Extract the [X, Y] coordinate from the center of the cell holding the provided text.  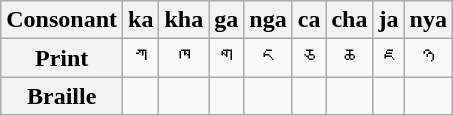
nga [268, 20]
ཁ [184, 58]
ང [268, 58]
Print [62, 58]
cha [350, 20]
ཇ [388, 58]
ག [226, 58]
ga [226, 20]
ཆ [350, 58]
ca [309, 20]
ཅ [309, 58]
Braille [62, 96]
ཀ [141, 58]
ཉ [428, 58]
ka [141, 20]
nya [428, 20]
ja [388, 20]
kha [184, 20]
Consonant [62, 20]
